Determine the [X, Y] coordinate at the center of the cell enclosing the given text.  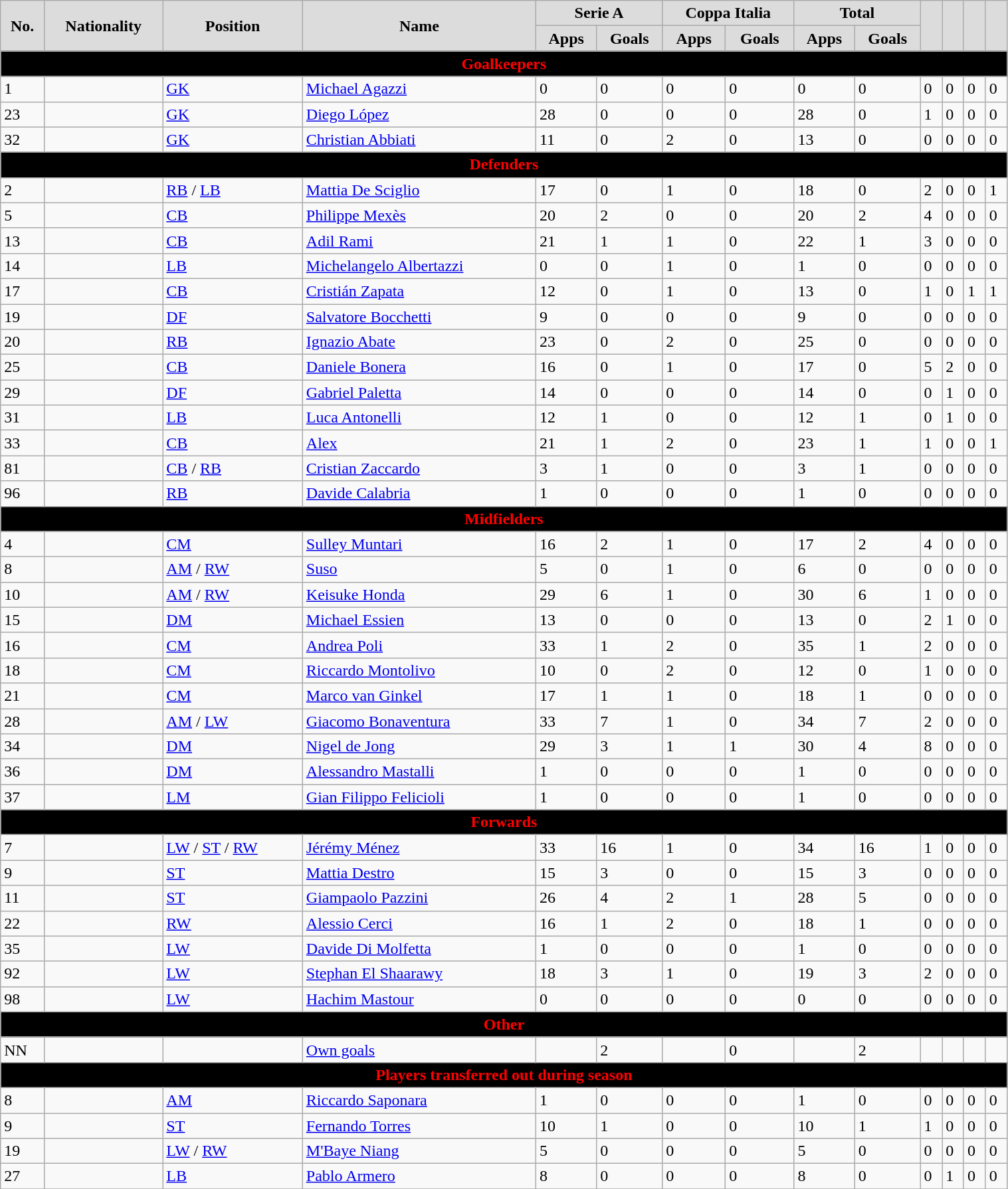
Alessio Cerci [419, 923]
Defenders [504, 165]
Other [504, 1024]
Nationality [104, 26]
AM [233, 1100]
RW [233, 923]
Marco van Ginkel [419, 695]
81 [23, 468]
Michael Agazzi [419, 89]
Christian Abbiati [419, 139]
Philippe Mexès [419, 215]
RB / LB [233, 190]
Coppa Italia [728, 13]
Serie A [599, 13]
Mattia Destro [419, 873]
Michael Essien [419, 620]
Gian Filippo Felicioli [419, 797]
Own goals [419, 1050]
Cristián Zapata [419, 291]
Davide Calabria [419, 494]
Goalkeepers [504, 64]
Michelangelo Albertazzi [419, 266]
No. [23, 26]
Alessandro Mastalli [419, 772]
Jérémy Ménez [419, 848]
37 [23, 797]
Ignazio Abate [419, 342]
98 [23, 999]
Total [857, 13]
Fernando Torres [419, 1126]
CB / RB [233, 468]
Andrea Poli [419, 645]
31 [23, 418]
Salvatore Bocchetti [419, 317]
Hachim Mastour [419, 999]
Forwards [504, 822]
Davide Di Molfetta [419, 949]
Gabriel Paletta [419, 393]
AM / LW [233, 721]
Nigel de Jong [419, 747]
Stephan El Shaarawy [419, 974]
26 [566, 898]
96 [23, 494]
Name [419, 26]
Riccardo Saponara [419, 1100]
Alex [419, 443]
Keisuke Honda [419, 594]
Position [233, 26]
Pablo Armero [419, 1176]
Diego López [419, 114]
LW / RW [233, 1151]
Riccardo Montolivo [419, 670]
Midfielders [504, 519]
Mattia De Sciglio [419, 190]
Players transferred out during season [504, 1075]
Suso [419, 569]
LW / ST / RW [233, 848]
Cristian Zaccardo [419, 468]
NN [23, 1050]
Luca Antonelli [419, 418]
M'Baye Niang [419, 1151]
32 [23, 139]
LM [233, 797]
92 [23, 974]
Daniele Bonera [419, 367]
36 [23, 772]
27 [23, 1176]
Giacomo Bonaventura [419, 721]
Sulley Muntari [419, 544]
Adil Rami [419, 240]
Giampaolo Pazzini [419, 898]
